Search for the cell housing the specified text and yield its (x, y) center coordinate. 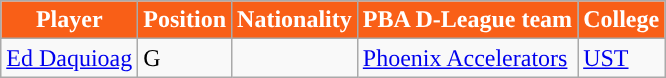
PBA D-League team (467, 20)
Phoenix Accelerators (467, 58)
College (622, 20)
G (185, 58)
Nationality (295, 20)
UST (622, 58)
Player (70, 20)
Ed Daquioag (70, 58)
Position (185, 20)
